Identify which cell holds the provided text, then report its [X, Y] central coordinate. 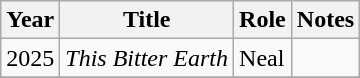
This Bitter Earth [147, 58]
Role [263, 20]
Notes [325, 20]
Neal [263, 58]
2025 [30, 58]
Year [30, 20]
Title [147, 20]
